Find where the given text appears and provide that cell's center as (X, Y) coordinate. 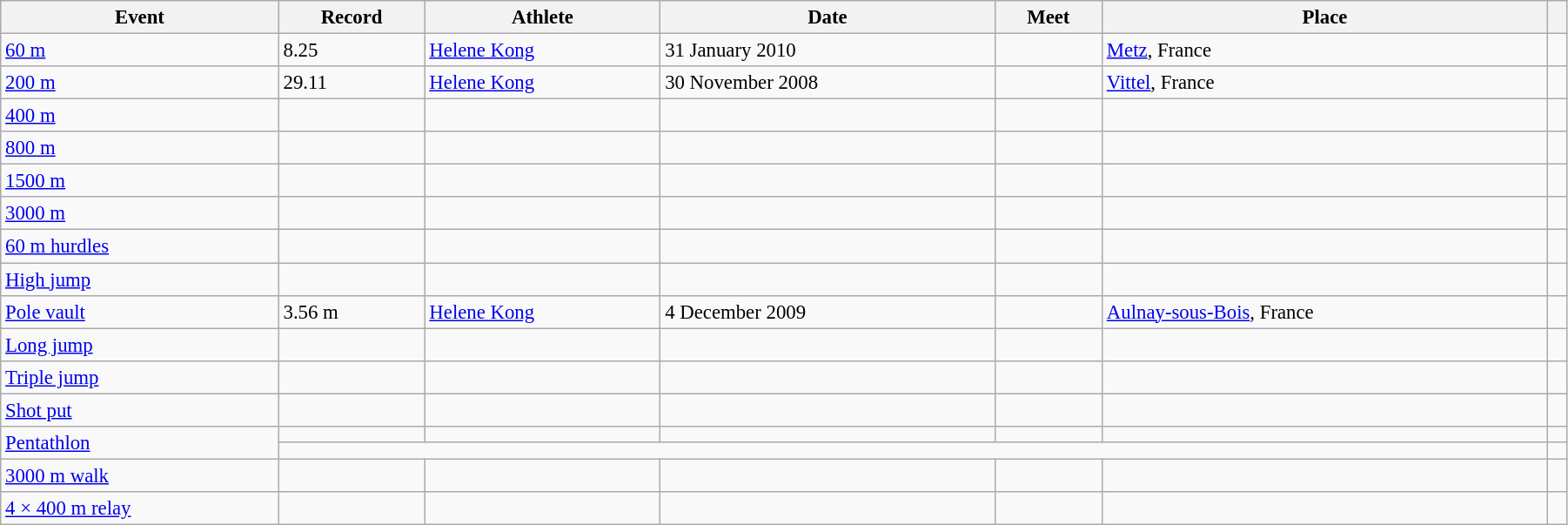
3000 m (139, 213)
Meet (1048, 17)
Shot put (139, 410)
4 × 400 m relay (139, 508)
Aulnay-sous-Bois, France (1325, 312)
Pole vault (139, 312)
30 November 2008 (828, 83)
Event (139, 17)
Metz, France (1325, 50)
3.56 m (352, 312)
4 December 2009 (828, 312)
400 m (139, 116)
31 January 2010 (828, 50)
Long jump (139, 345)
Athlete (543, 17)
800 m (139, 148)
3000 m walk (139, 475)
Record (352, 17)
High jump (139, 279)
Date (828, 17)
Vittel, France (1325, 83)
200 m (139, 83)
60 m (139, 50)
29.11 (352, 83)
Triple jump (139, 377)
60 m hurdles (139, 246)
8.25 (352, 50)
Pentathlon (139, 443)
1500 m (139, 181)
Place (1325, 17)
